Locate the cell with the specified text and output its (X, Y) center coordinate. 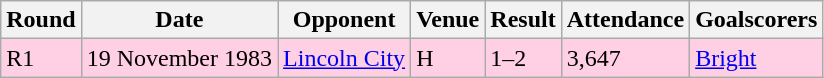
Opponent (344, 20)
Date (179, 20)
Attendance (625, 20)
Venue (448, 20)
19 November 1983 (179, 58)
Lincoln City (344, 58)
Round (41, 20)
Result (523, 20)
1–2 (523, 58)
Bright (756, 58)
3,647 (625, 58)
H (448, 58)
R1 (41, 58)
Goalscorers (756, 20)
